Return (X, Y) of the center of cell containing provided text 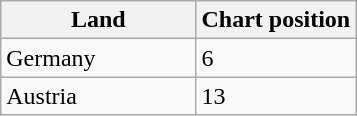
Austria (98, 96)
Land (98, 20)
6 (276, 58)
Chart position (276, 20)
Germany (98, 58)
13 (276, 96)
